Return the [X, Y] coordinate for the center point of the cell that contains the specified text.  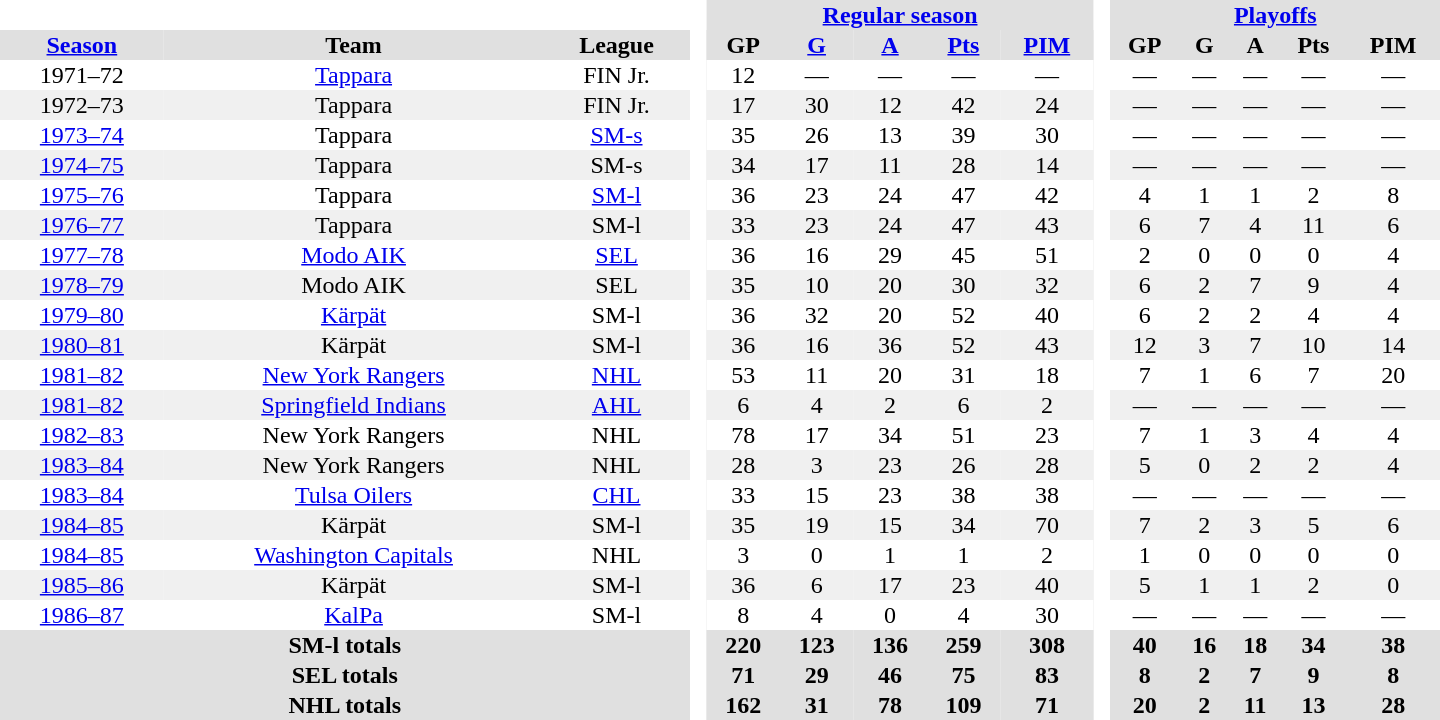
1977–78 [82, 255]
70 [1046, 525]
1973–74 [82, 135]
Team [354, 45]
CHL [616, 495]
308 [1046, 645]
Tulsa Oilers [354, 495]
1985–86 [82, 585]
19 [816, 525]
46 [890, 675]
1975–76 [82, 195]
1980–81 [82, 345]
1976–77 [82, 225]
Washington Capitals [354, 555]
NHL totals [345, 705]
1978–79 [82, 285]
45 [964, 255]
KalPa [354, 615]
Season [82, 45]
83 [1046, 675]
SEL totals [345, 675]
1986–87 [82, 615]
SM-l totals [345, 645]
1974–75 [82, 165]
53 [744, 375]
259 [964, 645]
75 [964, 675]
AHL [616, 405]
1982–83 [82, 435]
Regular season [900, 15]
220 [744, 645]
League [616, 45]
Springfield Indians [354, 405]
162 [744, 705]
1972–73 [82, 105]
Playoffs [1276, 15]
109 [964, 705]
39 [964, 135]
123 [816, 645]
136 [890, 645]
1979–80 [82, 315]
1971–72 [82, 75]
